Identify which cell holds the provided text, then report its (x, y) central coordinate. 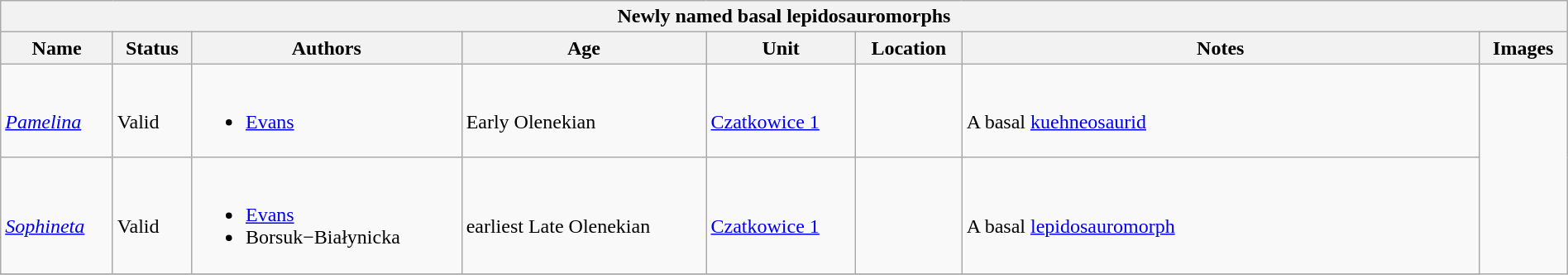
Images (1523, 48)
Age (584, 48)
Status (152, 48)
Pamelina (57, 111)
EvansBorsuk−Białynicka (326, 215)
Notes (1221, 48)
Name (57, 48)
A basal lepidosauromorph (1221, 215)
Unit (781, 48)
Newly named basal lepidosauromorphs (784, 17)
earliest Late Olenekian (584, 215)
Early Olenekian (584, 111)
Sophineta (57, 215)
Evans (326, 111)
A basal kuehneosaurid (1221, 111)
Authors (326, 48)
Location (908, 48)
